Capture the cell that displays the provided text and extract its [X, Y] central coordinate. 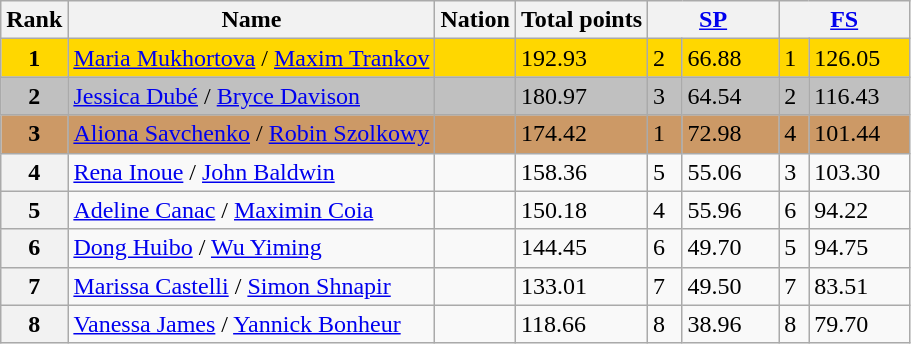
66.88 [730, 58]
118.66 [581, 324]
Adeline Canac / Maximin Coia [252, 210]
116.43 [860, 96]
150.18 [581, 210]
180.97 [581, 96]
55.06 [730, 172]
Rank [34, 20]
158.36 [581, 172]
192.93 [581, 58]
Total points [581, 20]
49.50 [730, 286]
174.42 [581, 134]
Name [252, 20]
72.98 [730, 134]
Aliona Savchenko / Robin Szolkowy [252, 134]
144.45 [581, 248]
Vanessa James / Yannick Bonheur [252, 324]
133.01 [581, 286]
103.30 [860, 172]
49.70 [730, 248]
126.05 [860, 58]
Dong Huibo / Wu Yiming [252, 248]
94.22 [860, 210]
Nation [475, 20]
94.75 [860, 248]
Rena Inoue / John Baldwin [252, 172]
79.70 [860, 324]
38.96 [730, 324]
55.96 [730, 210]
64.54 [730, 96]
FS [844, 20]
Marissa Castelli / Simon Shnapir [252, 286]
SP [714, 20]
Jessica Dubé / Bryce Davison [252, 96]
Maria Mukhortova / Maxim Trankov [252, 58]
83.51 [860, 286]
101.44 [860, 134]
